Provide the [X, Y] coordinate of the cell's center where the given text is located.  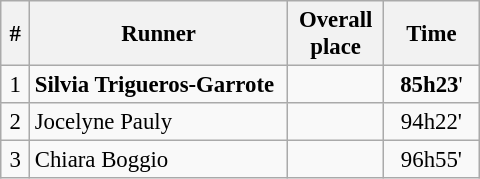
85h23' [432, 85]
3 [16, 160]
Overall place [336, 34]
Silvia Trigueros-Garrote [158, 85]
2 [16, 122]
96h55' [432, 160]
Jocelyne Pauly [158, 122]
# [16, 34]
94h22' [432, 122]
Runner [158, 34]
Time [432, 34]
Chiara Boggio [158, 160]
1 [16, 85]
